Pinpoint the cell where the given text exists, returning its [x, y] midpoint coordinate. 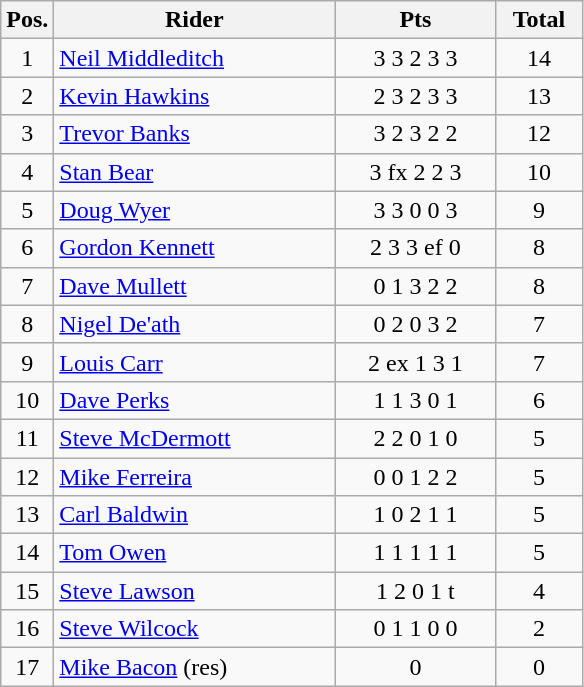
1 0 2 1 1 [416, 515]
0 0 1 2 2 [416, 477]
2 2 0 1 0 [416, 438]
17 [28, 667]
Dave Mullett [194, 286]
Mike Ferreira [194, 477]
3 3 0 0 3 [416, 210]
Steve Lawson [194, 591]
15 [28, 591]
Steve McDermott [194, 438]
2 3 3 ef 0 [416, 248]
Total [539, 20]
2 ex 1 3 1 [416, 362]
Doug Wyer [194, 210]
Kevin Hawkins [194, 96]
11 [28, 438]
1 1 1 1 1 [416, 553]
Stan Bear [194, 172]
0 1 1 0 0 [416, 629]
3 [28, 134]
Nigel De'ath [194, 324]
Mike Bacon (res) [194, 667]
3 fx 2 2 3 [416, 172]
1 2 0 1 t [416, 591]
1 1 3 0 1 [416, 400]
16 [28, 629]
Louis Carr [194, 362]
Pos. [28, 20]
Gordon Kennett [194, 248]
3 2 3 2 2 [416, 134]
Rider [194, 20]
Dave Perks [194, 400]
1 [28, 58]
2 3 2 3 3 [416, 96]
Pts [416, 20]
0 2 0 3 2 [416, 324]
0 1 3 2 2 [416, 286]
3 3 2 3 3 [416, 58]
Tom Owen [194, 553]
Carl Baldwin [194, 515]
Steve Wilcock [194, 629]
Neil Middleditch [194, 58]
Trevor Banks [194, 134]
